Determine the [X, Y] coordinate at the center of the cell enclosing the given text.  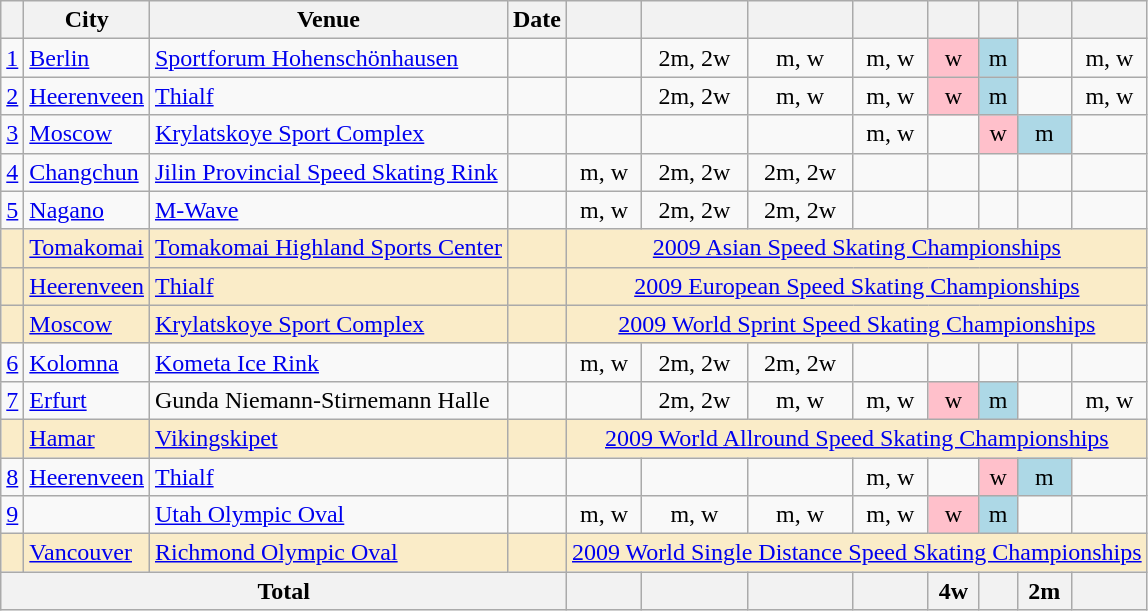
Hamar [87, 438]
4 [12, 172]
Kometa Ice Rink [328, 362]
City [87, 20]
Total [284, 591]
3 [12, 134]
1 [12, 58]
2009 European Speed Skating Championships [858, 286]
Kolomna [87, 362]
Gunda Niemann-Stirnemann Halle [328, 400]
4w [954, 591]
Changchun [87, 172]
Tomakomai Highland Sports Center [328, 248]
Sportforum Hohenschönhausen [328, 58]
2009 World Single Distance Speed Skating Championships [858, 553]
2009 World Sprint Speed Skating Championships [858, 324]
Richmond Olympic Oval [328, 553]
Erfurt [87, 400]
Date [536, 20]
7 [12, 400]
Venue [328, 20]
9 [12, 515]
5 [12, 210]
Jilin Provincial Speed Skating Rink [328, 172]
Tomakomai [87, 248]
2m [1044, 591]
Vikingskipet [328, 438]
Berlin [87, 58]
2009 World Allround Speed Skating Championships [858, 438]
8 [12, 477]
Vancouver [87, 553]
2 [12, 96]
M-Wave [328, 210]
2009 Asian Speed Skating Championships [858, 248]
Utah Olympic Oval [328, 515]
Nagano [87, 210]
6 [12, 362]
